Return [X, Y] of the center of cell containing provided text 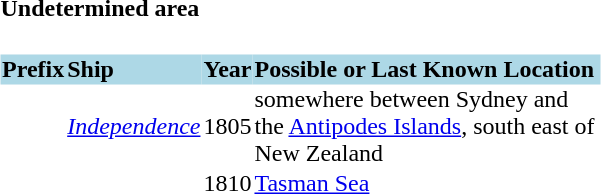
1805 [228, 126]
Independence [134, 126]
Ship [134, 69]
Possible or Last Known Location [427, 69]
somewhere between Sydney and the Antipodes Islands, south east of New Zealand [427, 126]
Prefix [32, 69]
Year [228, 69]
